Return the (X, Y) coordinate for the center point of the cell that contains the specified text.  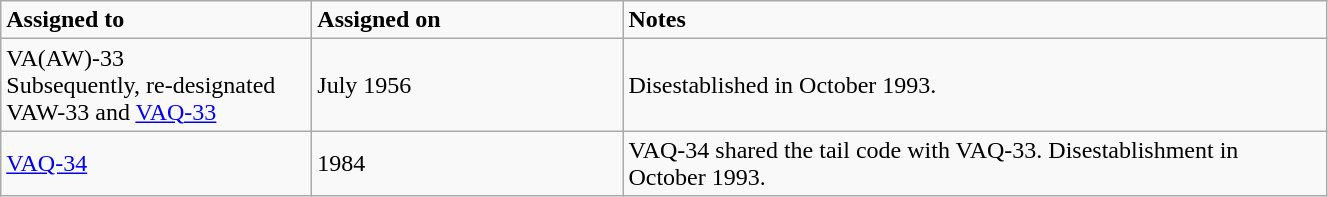
1984 (468, 164)
Assigned to (156, 20)
July 1956 (468, 85)
VA(AW)-33Subsequently, re-designated VAW-33 and VAQ-33 (156, 85)
Disestablished in October 1993. (975, 85)
VAQ-34 shared the tail code with VAQ-33. Disestablishment in October 1993. (975, 164)
Notes (975, 20)
VAQ-34 (156, 164)
Assigned on (468, 20)
